Detect which cell encompasses the target text, then output its (x, y) center coordinate. 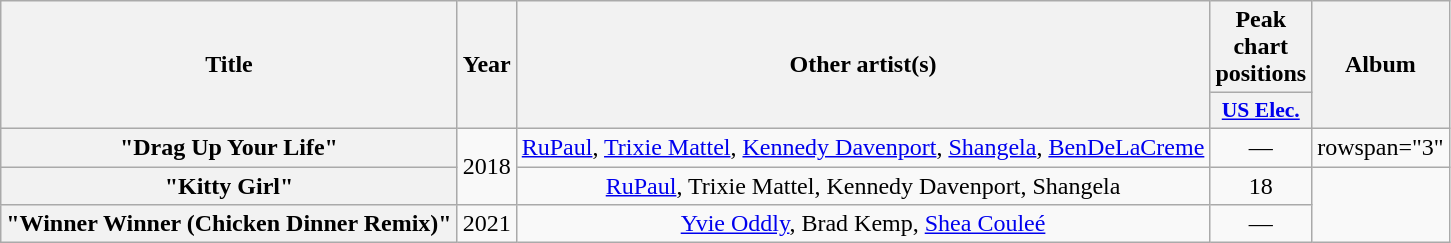
"Kitty Girl" (229, 185)
Other artist(s) (863, 65)
RuPaul, Trixie Mattel, Kennedy Davenport, Shangela, BenDeLaCreme (863, 147)
2021 (486, 224)
"Drag Up Your Life" (229, 147)
Peak chart positions (1261, 47)
Yvie Oddly, Brad Kemp, Shea Couleé (863, 224)
Album (1381, 65)
18 (1261, 185)
2018 (486, 166)
RuPaul, Trixie Mattel, Kennedy Davenport, Shangela (863, 185)
"Winner Winner (Chicken Dinner Remix)" (229, 224)
Title (229, 65)
Year (486, 65)
US Elec. (1261, 111)
rowspan="3" (1381, 147)
